For the text-containing cell, return its midpoint in [x, y] coordinate format. 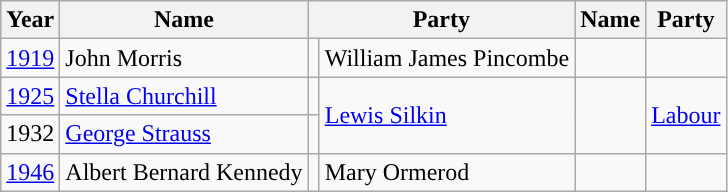
1932 [30, 134]
1919 [30, 58]
Labour [686, 115]
Albert Bernard Kennedy [184, 172]
George Strauss [184, 134]
John Morris [184, 58]
Lewis Silkin [446, 115]
1946 [30, 172]
William James Pincombe [446, 58]
1925 [30, 96]
Mary Ormerod [446, 172]
Year [30, 20]
Stella Churchill [184, 96]
